Pinpoint the cell where the given text exists, returning its [x, y] midpoint coordinate. 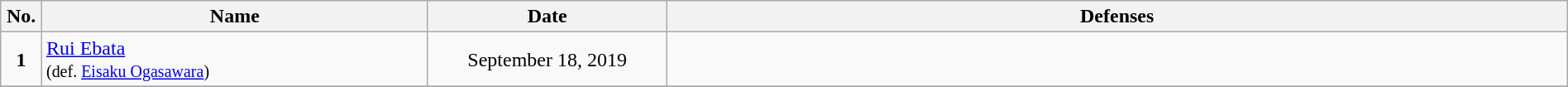
No. [22, 17]
Date [547, 17]
Defenses [1116, 17]
September 18, 2019 [547, 60]
Name [235, 17]
1 [22, 60]
Rui Ebata (def. Eisaku Ogasawara) [235, 60]
